Output the [x, y] coordinate of the center of the cell containing the given text.  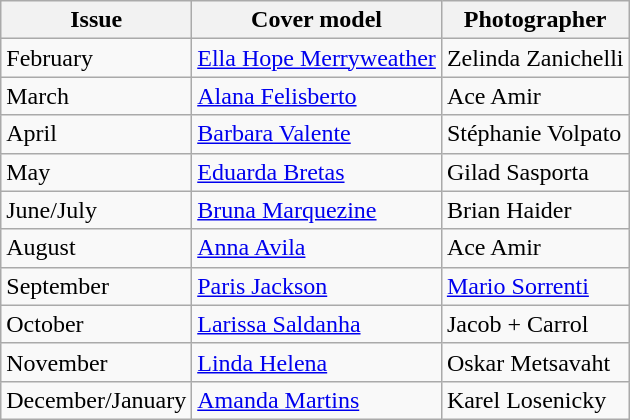
Cover model [317, 20]
Oskar Metsavaht [535, 362]
Anna Avila [317, 248]
December/January [96, 400]
Jacob + Carrol [535, 324]
Mario Sorrenti [535, 286]
Barbara Valente [317, 134]
Paris Jackson [317, 286]
November [96, 362]
February [96, 58]
Brian Haider [535, 210]
Eduarda Bretas [317, 172]
Gilad Sasporta [535, 172]
Alana Felisberto [317, 96]
Ella Hope Merryweather [317, 58]
October [96, 324]
Stéphanie Volpato [535, 134]
Zelinda Zanichelli [535, 58]
Linda Helena [317, 362]
June/July [96, 210]
August [96, 248]
Issue [96, 20]
April [96, 134]
Karel Losenicky [535, 400]
May [96, 172]
Bruna Marquezine [317, 210]
Larissa Saldanha [317, 324]
March [96, 96]
September [96, 286]
Photographer [535, 20]
Amanda Martins [317, 400]
